Find where the given text appears and provide that cell's center as (X, Y) coordinate. 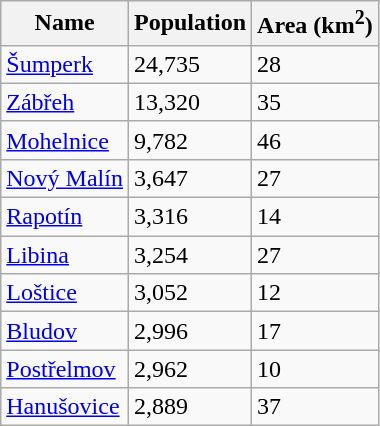
3,052 (190, 293)
3,316 (190, 217)
Population (190, 24)
28 (316, 64)
3,254 (190, 255)
10 (316, 369)
Name (65, 24)
Postřelmov (65, 369)
46 (316, 140)
2,889 (190, 407)
Bludov (65, 331)
14 (316, 217)
Zábřeh (65, 102)
13,320 (190, 102)
Šumperk (65, 64)
2,962 (190, 369)
Hanušovice (65, 407)
Libina (65, 255)
37 (316, 407)
35 (316, 102)
3,647 (190, 178)
Rapotín (65, 217)
9,782 (190, 140)
Area (km2) (316, 24)
12 (316, 293)
Nový Malín (65, 178)
24,735 (190, 64)
17 (316, 331)
2,996 (190, 331)
Mohelnice (65, 140)
Loštice (65, 293)
